Return (x, y) of the center of cell containing provided text 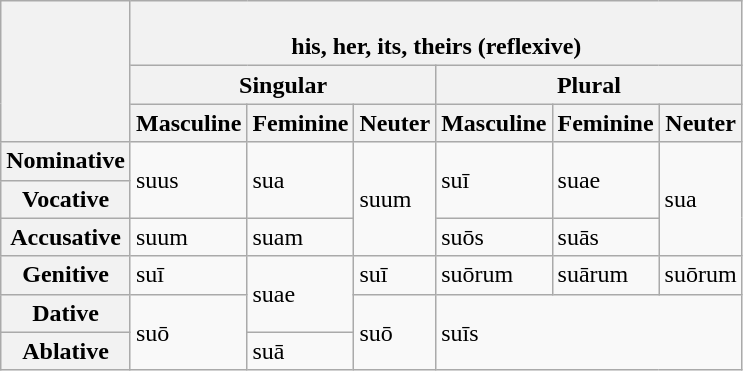
Genitive (66, 275)
suōs (494, 237)
suam (300, 237)
his, her, its, theirs (reflexive) (436, 34)
Vocative (66, 199)
Nominative (66, 161)
Dative (66, 313)
Ablative (66, 351)
suās (606, 237)
suīs (590, 332)
suā (300, 351)
suārum (606, 275)
suus (188, 180)
Plural (590, 85)
Accusative (66, 237)
Singular (282, 85)
